For the text-containing cell, return its midpoint in (x, y) coordinate format. 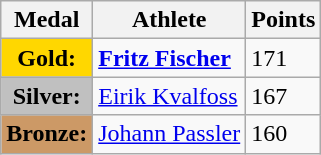
Bronze: (47, 134)
167 (284, 96)
Gold: (47, 58)
Points (284, 20)
Fritz Fischer (170, 58)
Athlete (170, 20)
Medal (47, 20)
171 (284, 58)
Eirik Kvalfoss (170, 96)
Johann Passler (170, 134)
160 (284, 134)
Silver: (47, 96)
